From the cell containing the given text, extract its center point as (X, Y) coordinate. 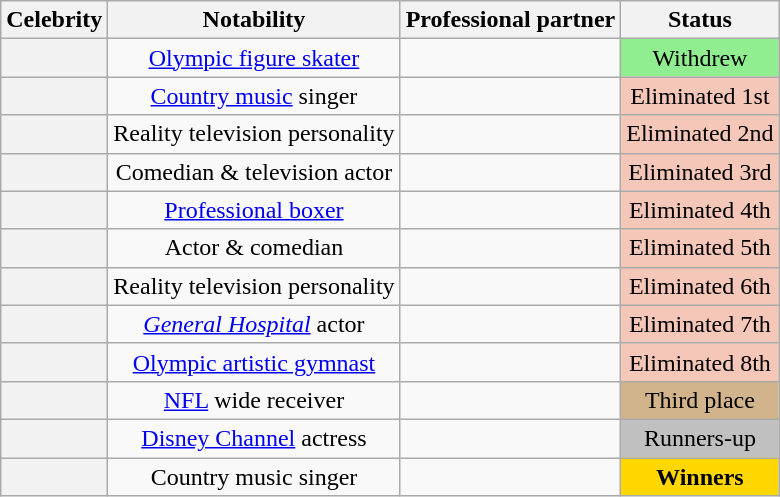
General Hospital actor (254, 324)
Professional partner (510, 20)
Winners (700, 477)
Status (700, 20)
Actor & comedian (254, 248)
Olympic figure skater (254, 58)
Runners-up (700, 438)
Celebrity (54, 20)
Eliminated 2nd (700, 134)
Eliminated 4th (700, 210)
Eliminated 8th (700, 362)
NFL wide receiver (254, 400)
Professional boxer (254, 210)
Eliminated 1st (700, 96)
Comedian & television actor (254, 172)
Eliminated 3rd (700, 172)
Eliminated 6th (700, 286)
Disney Channel actress (254, 438)
Withdrew (700, 58)
Eliminated 7th (700, 324)
Third place (700, 400)
Olympic artistic gymnast (254, 362)
Notability (254, 20)
Eliminated 5th (700, 248)
